Pinpoint the cell where the given text exists, returning its [X, Y] midpoint coordinate. 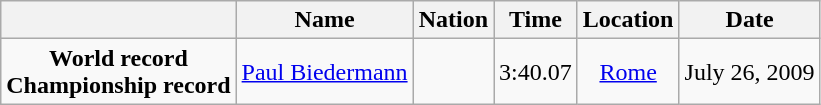
Nation [453, 20]
July 26, 2009 [750, 72]
3:40.07 [536, 72]
Name [324, 20]
Paul Biedermann [324, 72]
Date [750, 20]
Rome [628, 72]
Time [536, 20]
World record Championship record [118, 72]
Location [628, 20]
